Provide the [x, y] coordinate of the cell's center where the given text is located.  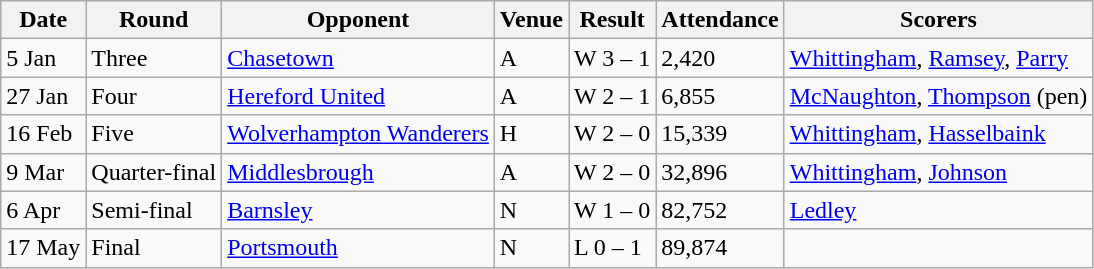
89,874 [720, 248]
Date [44, 20]
16 Feb [44, 134]
Whittingham, Hasselbaink [938, 134]
L 0 – 1 [612, 248]
Scorers [938, 20]
Opponent [358, 20]
Five [154, 134]
Whittingham, Ramsey, Parry [938, 58]
Hereford United [358, 96]
Ledley [938, 210]
17 May [44, 248]
Result [612, 20]
6 Apr [44, 210]
Middlesbrough [358, 172]
5 Jan [44, 58]
9 Mar [44, 172]
H [531, 134]
W 2 – 1 [612, 96]
Three [154, 58]
Whittingham, Johnson [938, 172]
Attendance [720, 20]
2,420 [720, 58]
82,752 [720, 210]
Wolverhampton Wanderers [358, 134]
6,855 [720, 96]
Four [154, 96]
15,339 [720, 134]
Final [154, 248]
Semi-final [154, 210]
32,896 [720, 172]
27 Jan [44, 96]
McNaughton, Thompson (pen) [938, 96]
W 3 – 1 [612, 58]
Portsmouth [358, 248]
Venue [531, 20]
W 1 – 0 [612, 210]
Round [154, 20]
Barnsley [358, 210]
Chasetown [358, 58]
Quarter-final [154, 172]
